Locate the cell with the specified text and output its (X, Y) center coordinate. 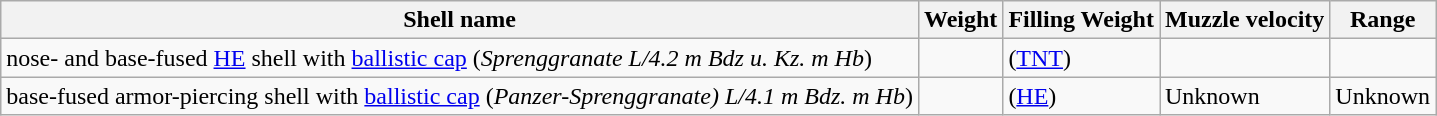
nose- and base-fused HE shell with ballistic cap (Sprenggranate L/4.2 m Bdz u. Kz. m Hb) (460, 58)
(HE) (1082, 96)
Range (1383, 20)
Shell name (460, 20)
Weight (960, 20)
base-fused armor-piercing shell with ballistic cap (Panzer-Sprenggranate) L/4.1 m Bdz. m Hb) (460, 96)
(TNT) (1082, 58)
Filling Weight (1082, 20)
Muzzle velocity (1245, 20)
